Detect which cell encompasses the target text, then output its (X, Y) center coordinate. 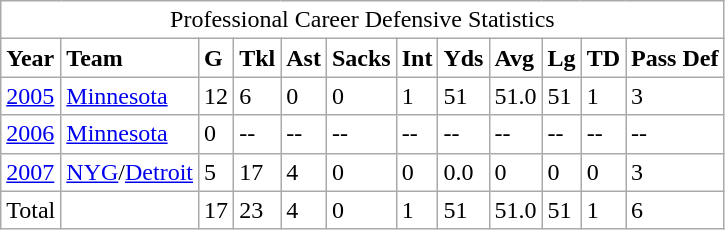
23 (258, 210)
2005 (31, 96)
Lg (562, 58)
Yds (464, 58)
5 (216, 172)
Int (417, 58)
Professional Career Defensive Statistics (362, 20)
Ast (304, 58)
NYG/Detroit (130, 172)
Sacks (361, 58)
G (216, 58)
TD (603, 58)
Total (31, 210)
Team (130, 58)
0.0 (464, 172)
Tkl (258, 58)
Year (31, 58)
12 (216, 96)
2006 (31, 134)
2007 (31, 172)
Pass Def (675, 58)
Avg (516, 58)
